Identify which cell holds the provided text, then report its (X, Y) central coordinate. 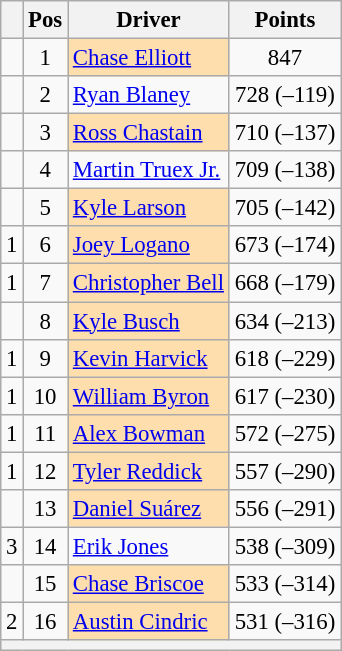
Chase Briscoe (149, 584)
533 (–314) (284, 584)
557 (–290) (284, 471)
847 (284, 58)
572 (–275) (284, 433)
7 (46, 283)
Tyler Reddick (149, 471)
710 (–137) (284, 133)
705 (–142) (284, 208)
Pos (46, 20)
9 (46, 358)
634 (–213) (284, 321)
13 (46, 509)
Daniel Suárez (149, 509)
Points (284, 20)
Christopher Bell (149, 283)
4 (46, 170)
Kyle Larson (149, 208)
531 (–316) (284, 621)
538 (–309) (284, 546)
10 (46, 396)
617 (–230) (284, 396)
709 (–138) (284, 170)
15 (46, 584)
Kevin Harvick (149, 358)
Alex Bowman (149, 433)
William Byron (149, 396)
12 (46, 471)
Chase Elliott (149, 58)
Ross Chastain (149, 133)
Joey Logano (149, 245)
Austin Cindric (149, 621)
5 (46, 208)
556 (–291) (284, 509)
16 (46, 621)
Martin Truex Jr. (149, 170)
728 (–119) (284, 95)
11 (46, 433)
668 (–179) (284, 283)
618 (–229) (284, 358)
673 (–174) (284, 245)
8 (46, 321)
6 (46, 245)
Erik Jones (149, 546)
14 (46, 546)
Driver (149, 20)
Ryan Blaney (149, 95)
Kyle Busch (149, 321)
